Return (X, Y) of the center of cell containing provided text 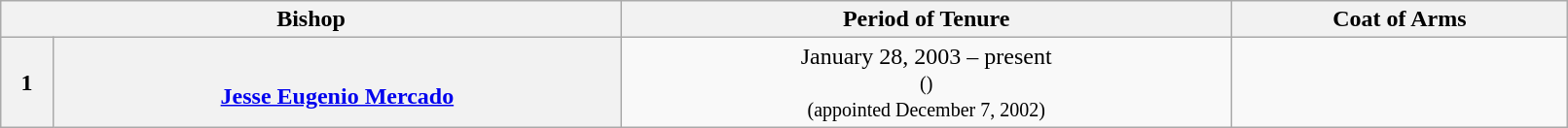
Period of Tenure (927, 19)
1 (27, 82)
Bishop (311, 19)
Jesse Eugenio Mercado (337, 82)
January 28, 2003 – present () (appointed December 7, 2002) (927, 82)
Coat of Arms (1400, 19)
